For the text-containing cell, return its midpoint in (x, y) coordinate format. 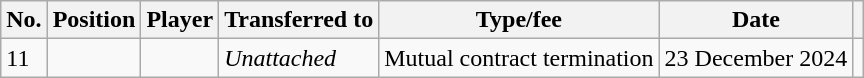
Unattached (299, 58)
Transferred to (299, 20)
11 (24, 58)
Position (94, 20)
Player (180, 20)
No. (24, 20)
23 December 2024 (756, 58)
Type/fee (519, 20)
Mutual contract termination (519, 58)
Date (756, 20)
